For the text-containing cell, return its midpoint in (x, y) coordinate format. 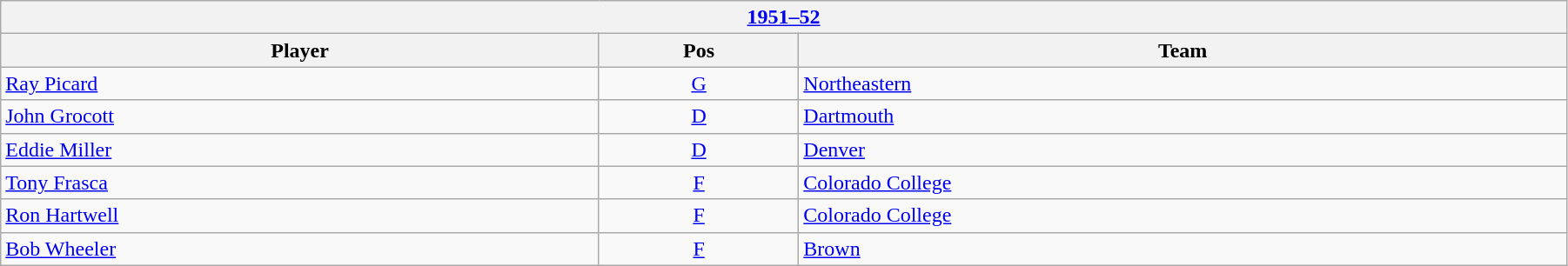
Ron Hartwell (300, 216)
Northeastern (1183, 83)
Eddie Miller (300, 150)
Pos (698, 50)
Ray Picard (300, 83)
Player (300, 50)
Tony Frasca (300, 183)
Bob Wheeler (300, 249)
Denver (1183, 150)
John Grocott (300, 116)
Team (1183, 50)
1951–52 (784, 17)
Dartmouth (1183, 116)
G (698, 83)
Brown (1183, 249)
